Output the (X, Y) coordinate of the center of the cell containing the given text.  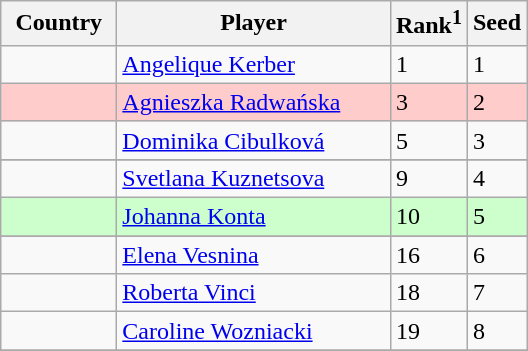
4 (496, 178)
7 (496, 293)
16 (428, 255)
8 (496, 331)
Angelique Kerber (254, 64)
6 (496, 255)
10 (428, 217)
Johanna Konta (254, 217)
19 (428, 331)
9 (428, 178)
Country (59, 24)
Agnieszka Radwańska (254, 102)
Svetlana Kuznetsova (254, 178)
Player (254, 24)
Elena Vesnina (254, 255)
Seed (496, 24)
18 (428, 293)
2 (496, 102)
Rank1 (428, 24)
Roberta Vinci (254, 293)
Dominika Cibulková (254, 140)
Caroline Wozniacki (254, 331)
